Return the (x, y) coordinate for the center point of the cell that contains the specified text.  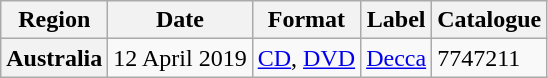
Region (54, 20)
Label (396, 20)
Australia (54, 58)
7747211 (490, 58)
Decca (396, 58)
Catalogue (490, 20)
CD, DVD (306, 58)
Format (306, 20)
Date (180, 20)
12 April 2019 (180, 58)
